Pinpoint the cell where the given text exists, returning its (x, y) midpoint coordinate. 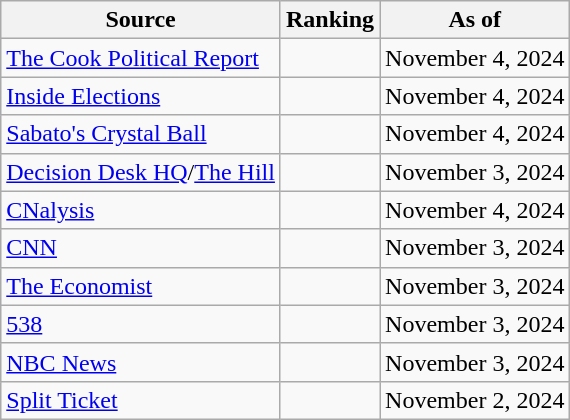
November 2, 2024 (475, 400)
CNN (141, 248)
Inside Elections (141, 96)
Sabato's Crystal Ball (141, 134)
Decision Desk HQ/The Hill (141, 172)
Source (141, 20)
538 (141, 324)
Ranking (330, 20)
The Economist (141, 286)
As of (475, 20)
NBC News (141, 362)
The Cook Political Report (141, 58)
Split Ticket (141, 400)
CNalysis (141, 210)
